Pinpoint the cell where the given text exists, returning its (X, Y) midpoint coordinate. 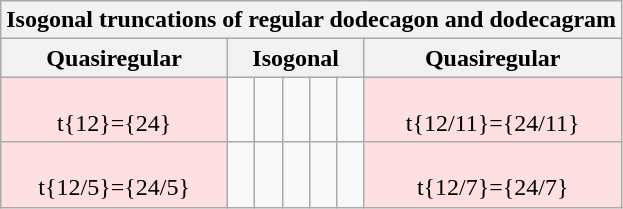
t{12/7}={24/7} (493, 174)
t{12}={24} (114, 110)
Isogonal truncations of regular dodecagon and dodecagram (312, 20)
Isogonal (296, 58)
t{12/11}={24/11} (493, 110)
t{12/5}={24/5} (114, 174)
